Search for the cell housing the specified text and yield its [X, Y] center coordinate. 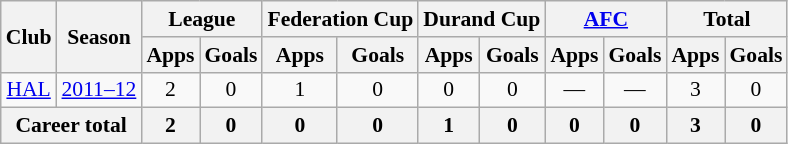
2011–12 [98, 90]
Season [98, 36]
Total [726, 19]
Career total [72, 126]
HAL [29, 90]
AFC [606, 19]
League [202, 19]
Durand Cup [482, 19]
Federation Cup [340, 19]
Club [29, 36]
